Pinpoint the cell where the given text exists, returning its [x, y] midpoint coordinate. 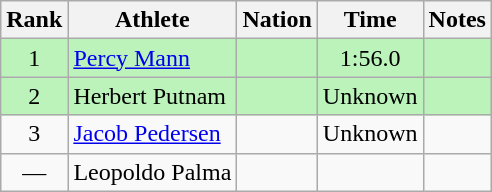
Leopoldo Palma [152, 172]
— [34, 172]
2 [34, 96]
Herbert Putnam [152, 96]
3 [34, 134]
Rank [34, 20]
1 [34, 58]
Athlete [152, 20]
Jacob Pedersen [152, 134]
Nation [277, 20]
Notes [457, 20]
Time [370, 20]
Percy Mann [152, 58]
1:56.0 [370, 58]
